For the text-containing cell, return its midpoint in [x, y] coordinate format. 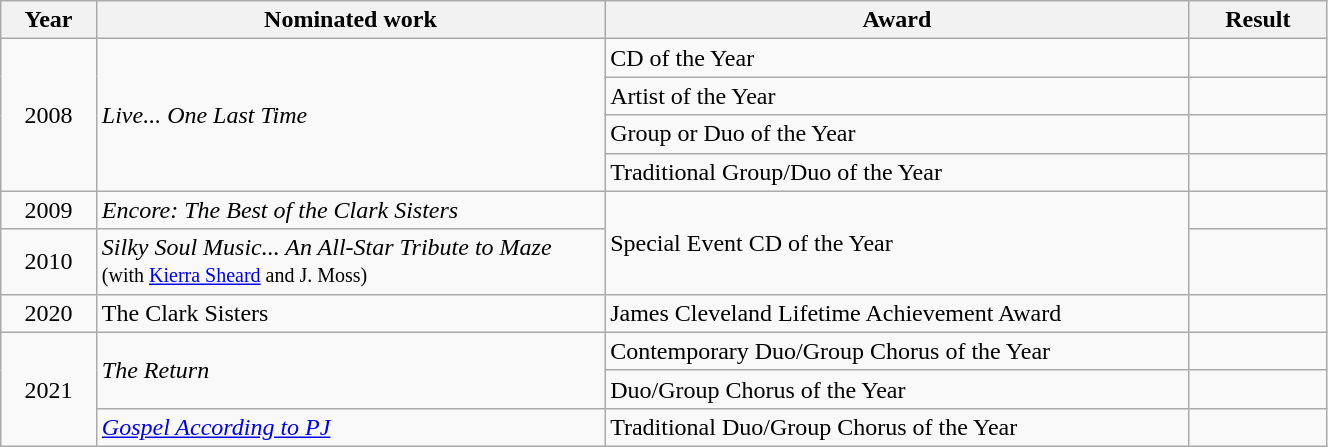
Group or Duo of the Year [898, 134]
Encore: The Best of the Clark Sisters [350, 210]
2009 [49, 210]
2021 [49, 389]
Year [49, 20]
Contemporary Duo/Group Chorus of the Year [898, 351]
The Clark Sisters [350, 313]
Live... One Last Time [350, 115]
Silky Soul Music... An All-Star Tribute to Maze (with Kierra Sheard and J. Moss) [350, 262]
Result [1258, 20]
Special Event CD of the Year [898, 242]
James Cleveland Lifetime Achievement Award [898, 313]
Award [898, 20]
Gospel According to PJ [350, 427]
Traditional Duo/Group Chorus of the Year [898, 427]
Nominated work [350, 20]
Duo/Group Chorus of the Year [898, 389]
Artist of the Year [898, 96]
CD of the Year [898, 58]
The Return [350, 370]
Traditional Group/Duo of the Year [898, 172]
2020 [49, 313]
2008 [49, 115]
2010 [49, 262]
